Search for the cell housing the specified text and yield its (X, Y) center coordinate. 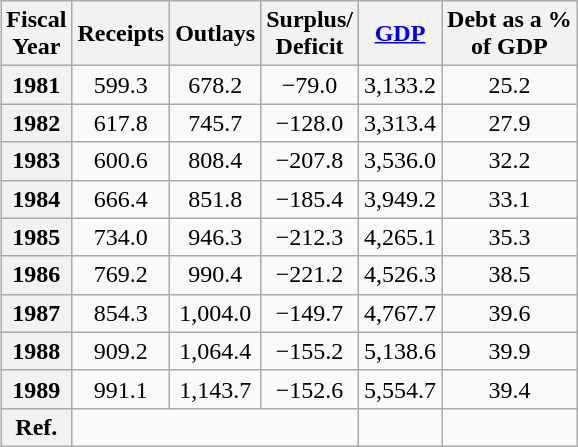
1986 (36, 275)
1987 (36, 313)
734.0 (121, 237)
Ref. (36, 427)
1981 (36, 85)
1,064.4 (216, 351)
39.6 (510, 313)
−149.7 (310, 313)
5,138.6 (400, 351)
599.3 (121, 85)
4,526.3 (400, 275)
FiscalYear (36, 34)
1,143.7 (216, 389)
38.5 (510, 275)
Outlays (216, 34)
33.1 (510, 199)
−207.8 (310, 161)
−79.0 (310, 85)
3,313.4 (400, 123)
1983 (36, 161)
32.2 (510, 161)
600.6 (121, 161)
5,554.7 (400, 389)
666.4 (121, 199)
808.4 (216, 161)
Surplus/Deficit (310, 34)
1,004.0 (216, 313)
−212.3 (310, 237)
39.4 (510, 389)
−221.2 (310, 275)
25.2 (510, 85)
27.9 (510, 123)
4,265.1 (400, 237)
−128.0 (310, 123)
854.3 (121, 313)
3,536.0 (400, 161)
1984 (36, 199)
1982 (36, 123)
−152.6 (310, 389)
745.7 (216, 123)
617.8 (121, 123)
678.2 (216, 85)
769.2 (121, 275)
1989 (36, 389)
946.3 (216, 237)
35.3 (510, 237)
1985 (36, 237)
990.4 (216, 275)
4,767.7 (400, 313)
Receipts (121, 34)
1988 (36, 351)
39.9 (510, 351)
851.8 (216, 199)
−155.2 (310, 351)
Debt as a %of GDP (510, 34)
3,949.2 (400, 199)
909.2 (121, 351)
991.1 (121, 389)
GDP (400, 34)
−185.4 (310, 199)
3,133.2 (400, 85)
